Pinpoint the cell where the given text exists, returning its (x, y) midpoint coordinate. 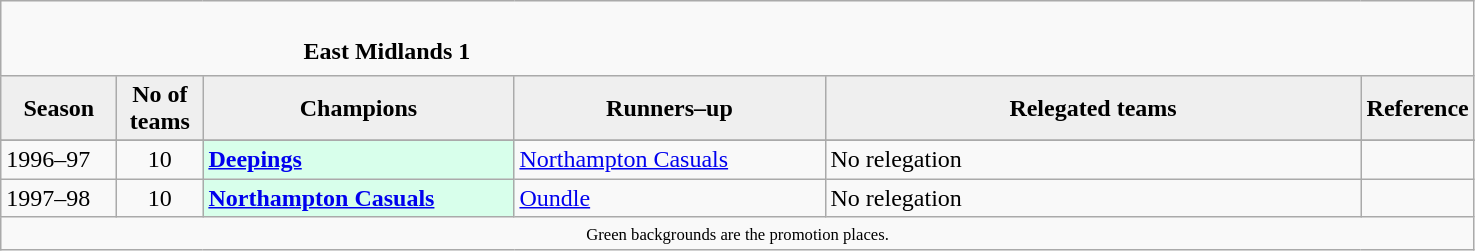
Relegated teams (1093, 108)
No of teams (160, 108)
Season (59, 108)
1996–97 (59, 159)
Reference (1418, 108)
Champions (358, 108)
Oundle (670, 197)
Runners–up (670, 108)
Green backgrounds are the promotion places. (738, 234)
Deepings (358, 159)
1997–98 (59, 197)
